From the cell containing the given text, extract its center point as [X, Y] coordinate. 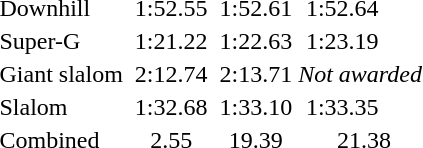
1:21.22 [171, 41]
2:13.71 [256, 74]
1:32.68 [171, 107]
1:23.19 [364, 41]
2:12.74 [171, 74]
1:33.10 [256, 107]
1:33.35 [364, 107]
1:22.63 [256, 41]
